Capture the cell that displays the provided text and extract its (x, y) central coordinate. 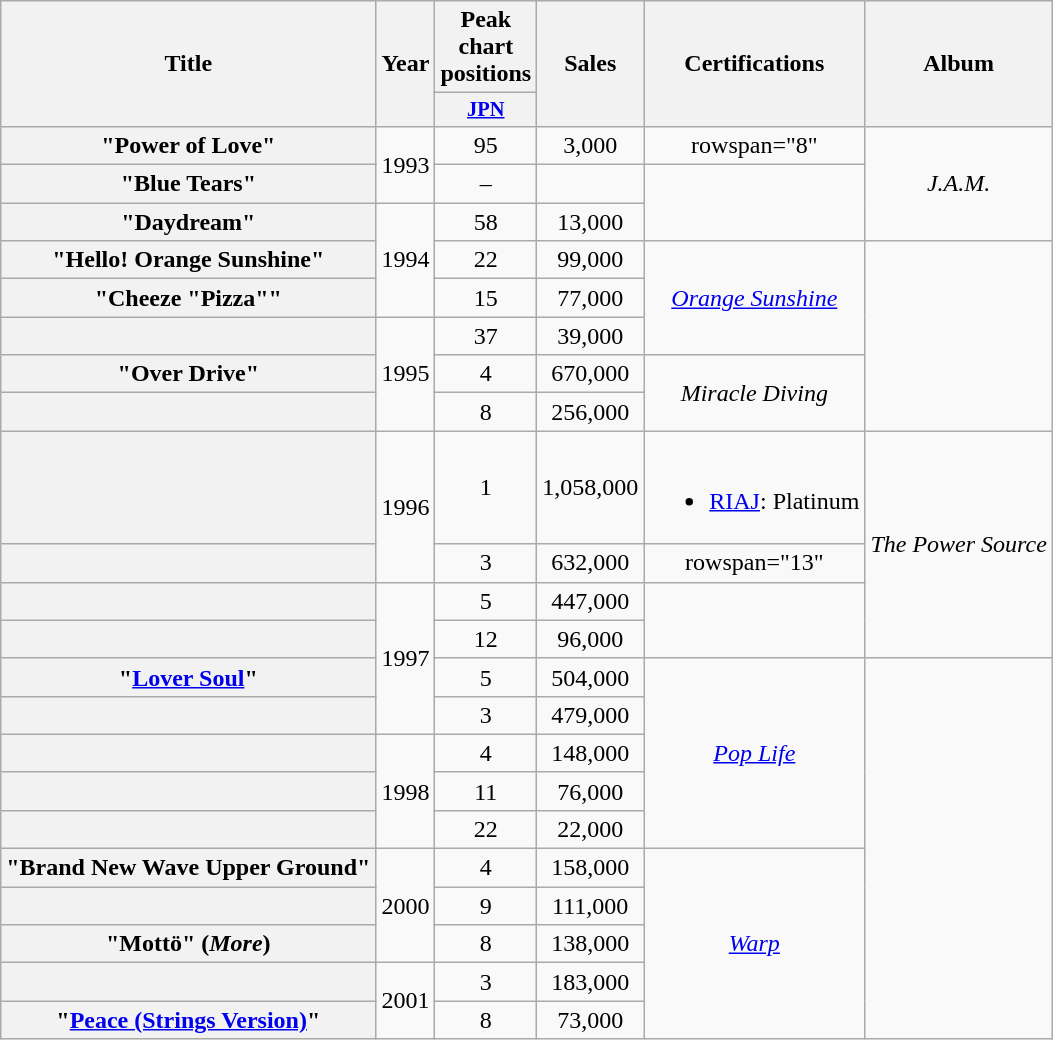
"Over Drive" (188, 374)
rowspan="8" (754, 145)
"Hello! Orange Sunshine" (188, 260)
11 (486, 791)
J.A.M. (958, 183)
1996 (406, 506)
Sales (590, 64)
39,000 (590, 336)
148,000 (590, 753)
256,000 (590, 412)
1 (486, 488)
76,000 (590, 791)
Certifications (754, 64)
"Mottö" (More) (188, 944)
1997 (406, 658)
99,000 (590, 260)
138,000 (590, 944)
479,000 (590, 715)
– (486, 184)
"Brand New Wave Upper Ground" (188, 868)
22,000 (590, 829)
rowspan="13" (754, 563)
158,000 (590, 868)
12 (486, 639)
"Daydream" (188, 222)
632,000 (590, 563)
504,000 (590, 677)
Miracle Diving (754, 393)
"Power of Love" (188, 145)
"Cheeze "Pizza"" (188, 298)
96,000 (590, 639)
Year (406, 64)
"Lover Soul" (188, 677)
13,000 (590, 222)
73,000 (590, 1020)
Orange Sunshine (754, 298)
3,000 (590, 145)
1995 (406, 374)
1998 (406, 791)
JPN (486, 110)
2001 (406, 1001)
9 (486, 906)
"Blue Tears" (188, 184)
37 (486, 336)
Peak chart positions (486, 47)
183,000 (590, 982)
2000 (406, 906)
Title (188, 64)
Warp (754, 944)
670,000 (590, 374)
95 (486, 145)
77,000 (590, 298)
58 (486, 222)
1,058,000 (590, 488)
The Power Source (958, 544)
RIAJ: Platinum (754, 488)
"Peace (Strings Version)" (188, 1020)
447,000 (590, 601)
1994 (406, 260)
15 (486, 298)
Pop Life (754, 753)
Album (958, 64)
111,000 (590, 906)
1993 (406, 164)
